Extract the (X, Y) coordinate from the center of the cell holding the provided text.  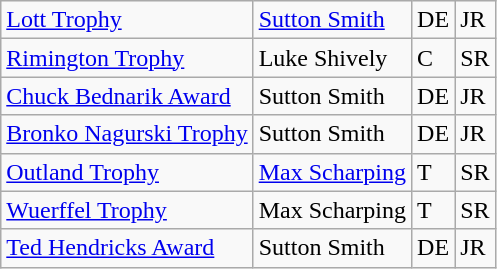
Luke Shively (332, 58)
Outland Trophy (127, 172)
Lott Trophy (127, 20)
Rimington Trophy (127, 58)
Bronko Nagurski Trophy (127, 134)
Wuerffel Trophy (127, 210)
C (434, 58)
Ted Hendricks Award (127, 248)
Chuck Bednarik Award (127, 96)
